Output the (x, y) coordinate of the center of the cell containing the given text.  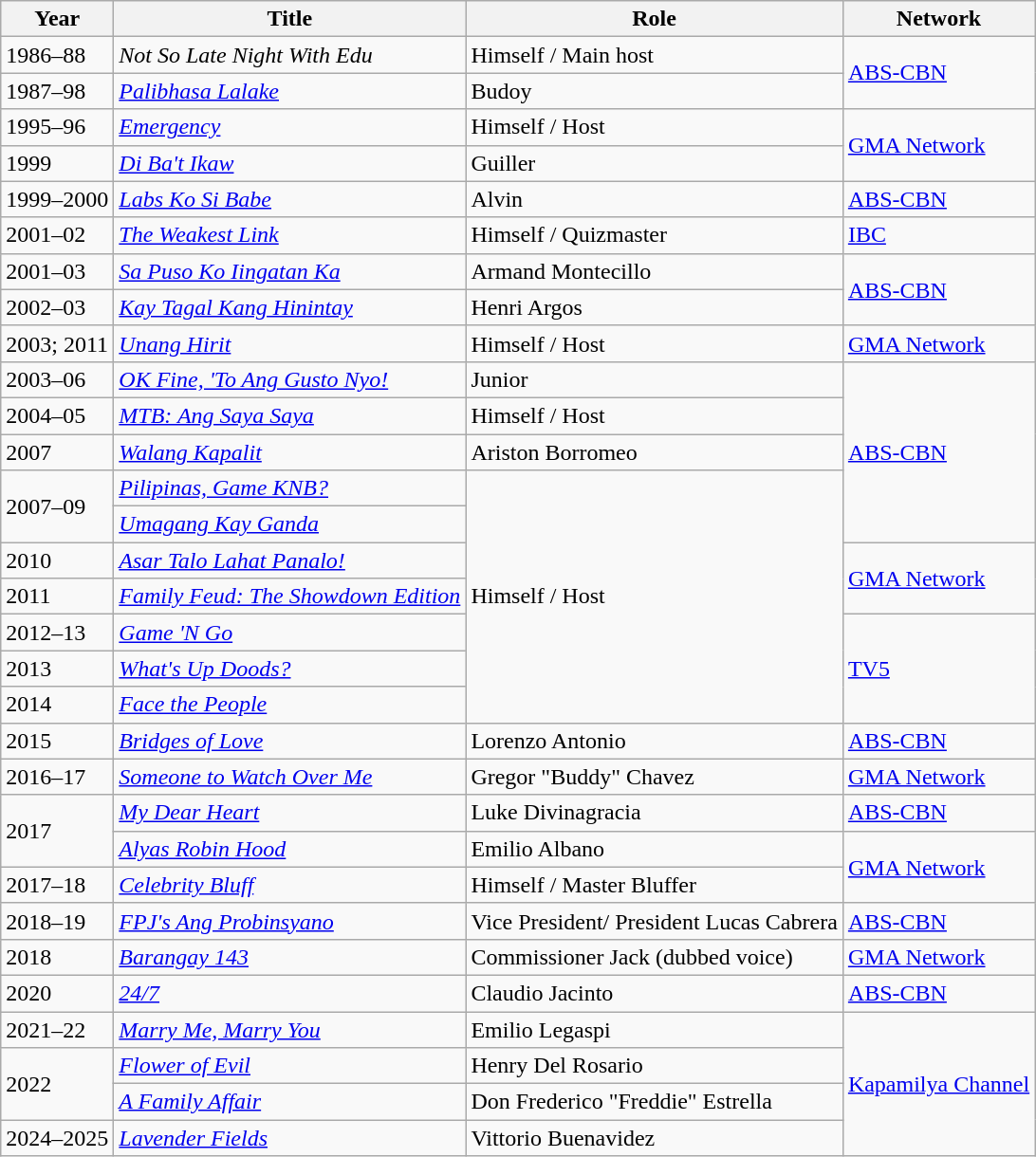
Bridges of Love (290, 741)
Alyas Robin Hood (290, 849)
Emilio Legaspi (655, 1029)
Commissioner Jack (dubbed voice) (655, 957)
2001–03 (57, 271)
Lavender Fields (290, 1138)
Lorenzo Antonio (655, 741)
1995–96 (57, 127)
A Family Affair (290, 1102)
Title (290, 19)
1986–88 (57, 55)
Barangay 143 (290, 957)
IBC (938, 235)
2001–02 (57, 235)
Vice President/ President Lucas Cabrera (655, 921)
2017 (57, 831)
OK Fine, 'To Ang Gusto Nyo! (290, 379)
Ariston Borromeo (655, 452)
Someone to Watch Over Me (290, 777)
Umagang Kay Ganda (290, 524)
2024–2025 (57, 1138)
2018 (57, 957)
Himself / Quizmaster (655, 235)
2012–13 (57, 633)
Luke Divinagracia (655, 813)
Role (655, 19)
Asar Talo Lahat Panalo! (290, 560)
Himself / Master Bluffer (655, 885)
Walang Kapalit (290, 452)
Henri Argos (655, 307)
Claudio Jacinto (655, 993)
Year (57, 19)
Don Frederico "Freddie" Estrella (655, 1102)
2015 (57, 741)
2007 (57, 452)
2002–03 (57, 307)
Kapamilya Channel (938, 1083)
Henry Del Rosario (655, 1066)
MTB: Ang Saya Saya (290, 415)
2004–05 (57, 415)
Palibhasa Lalake (290, 91)
1987–98 (57, 91)
Kay Tagal Kang Hinintay (290, 307)
2021–22 (57, 1029)
24/7 (290, 993)
Vittorio Buenavidez (655, 1138)
FPJ's Ang Probinsyano (290, 921)
2016–17 (57, 777)
Pilipinas, Game KNB? (290, 488)
2014 (57, 705)
Sa Puso Ko Iingatan Ka (290, 271)
Celebrity Bluff (290, 885)
1999 (57, 163)
Network (938, 19)
Guiller (655, 163)
Junior (655, 379)
2003–06 (57, 379)
2011 (57, 597)
Emilio Albano (655, 849)
2018–19 (57, 921)
Gregor "Buddy" Chavez (655, 777)
2020 (57, 993)
Flower of Evil (290, 1066)
What's Up Doods? (290, 669)
Game 'N Go (290, 633)
2007–09 (57, 506)
Armand Montecillo (655, 271)
My Dear Heart (290, 813)
1999–2000 (57, 199)
2003; 2011 (57, 343)
Himself / Main host (655, 55)
Labs Ko Si Babe (290, 199)
Emergency (290, 127)
2010 (57, 560)
Di Ba't Ikaw (290, 163)
2017–18 (57, 885)
Family Feud: The Showdown Edition (290, 597)
Budoy (655, 91)
The Weakest Link (290, 235)
2013 (57, 669)
Marry Me, Marry You (290, 1029)
2022 (57, 1084)
Alvin (655, 199)
TV5 (938, 669)
Not So Late Night With Edu (290, 55)
Face the People (290, 705)
Unang Hirit (290, 343)
